Detect which cell encompasses the target text, then output its (x, y) center coordinate. 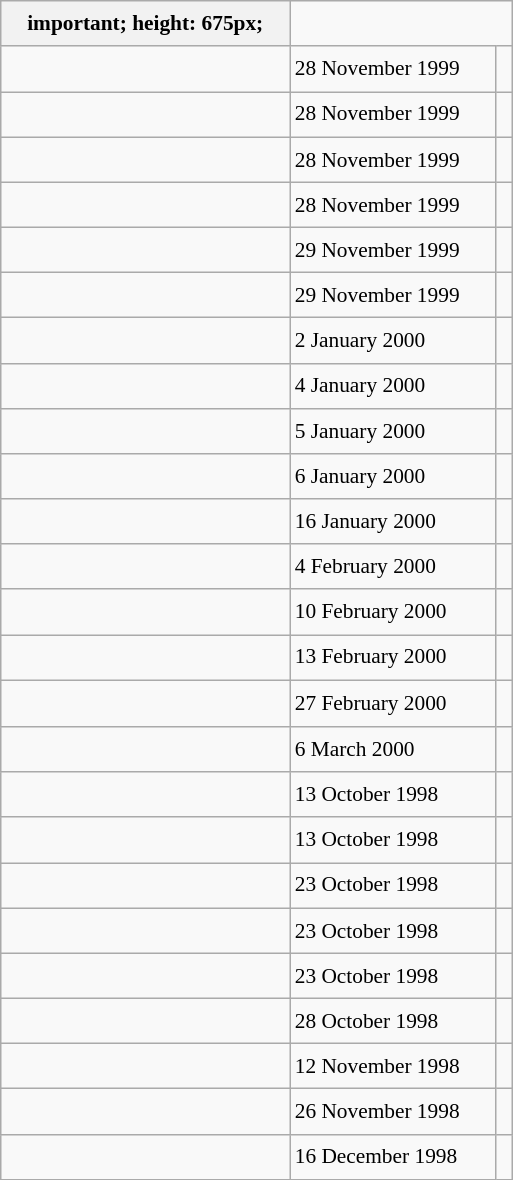
27 February 2000 (392, 704)
important; height: 675px; (146, 24)
10 February 2000 (392, 612)
5 January 2000 (392, 430)
16 December 1998 (392, 1156)
4 February 2000 (392, 566)
13 February 2000 (392, 658)
2 January 2000 (392, 340)
6 January 2000 (392, 476)
26 November 1998 (392, 1112)
4 January 2000 (392, 386)
6 March 2000 (392, 750)
28 October 1998 (392, 1020)
12 November 1998 (392, 1066)
16 January 2000 (392, 522)
